For the text-containing cell, return its midpoint in (x, y) coordinate format. 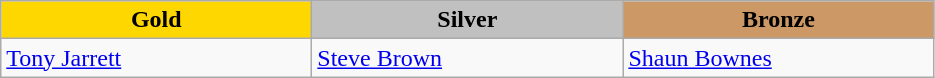
Steve Brown (468, 58)
Gold (156, 20)
Silver (468, 20)
Bronze (778, 20)
Tony Jarrett (156, 58)
Shaun Bownes (778, 58)
